Find where the given text appears and provide that cell's center as [x, y] coordinate. 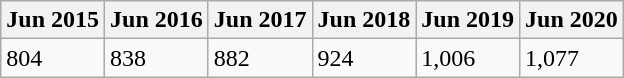
Jun 2017 [260, 20]
804 [53, 58]
924 [364, 58]
882 [260, 58]
1,006 [468, 58]
Jun 2018 [364, 20]
Jun 2016 [157, 20]
Jun 2019 [468, 20]
1,077 [572, 58]
Jun 2015 [53, 20]
838 [157, 58]
Jun 2020 [572, 20]
